Extract the [x, y] coordinate from the center of the cell holding the provided text.  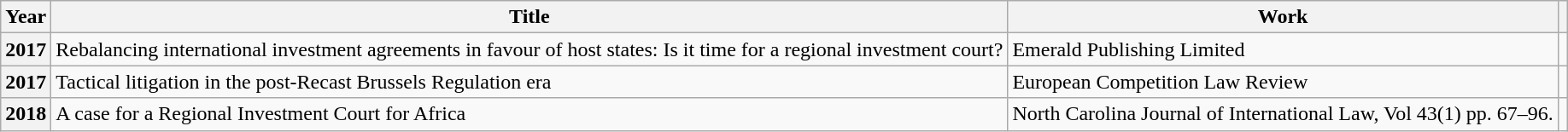
Tactical litigation in the post-Recast Brussels Regulation era [529, 82]
Emerald Publishing Limited [1283, 49]
Rebalancing international investment agreements in favour of host states: Is it time for a regional investment court? [529, 49]
North Carolina Journal of International Law, Vol 43(1) pp. 67–96. [1283, 114]
2018 [26, 114]
Title [529, 17]
Work [1283, 17]
A case for a Regional Investment Court for Africa [529, 114]
Year [26, 17]
European Competition Law Review [1283, 82]
